Detect which cell encompasses the target text, then output its [x, y] center coordinate. 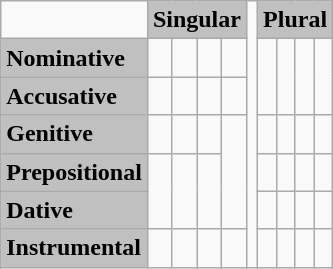
Nominative [74, 58]
Prepositional [74, 172]
Genitive [74, 134]
Plural [296, 20]
Accusative [74, 96]
Singular [196, 20]
Instrumental [74, 248]
Dative [74, 210]
